Identify which cell holds the provided text, then report its [X, Y] central coordinate. 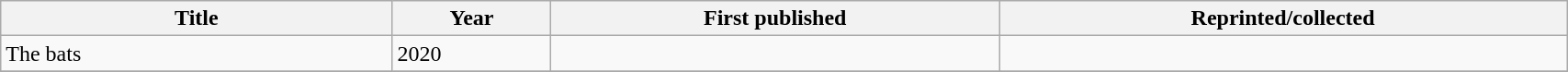
First published [775, 18]
Title [197, 18]
The bats [197, 54]
Year [472, 18]
Reprinted/collected [1283, 18]
2020 [472, 54]
